Find where the given text appears and provide that cell's center as [x, y] coordinate. 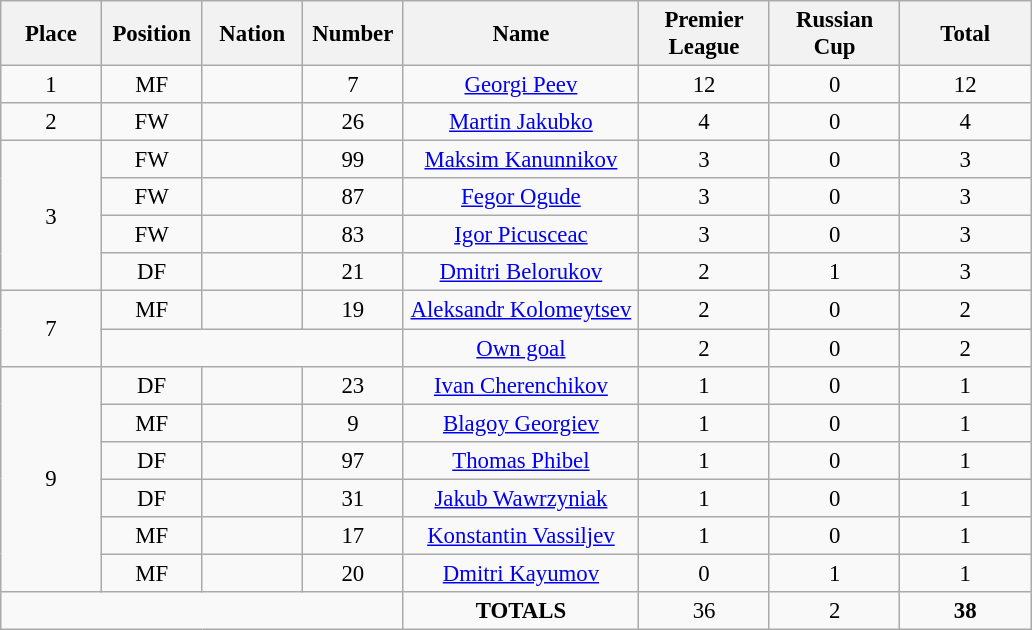
Jakub Wawrzyniak [521, 498]
Nation [252, 34]
Own goal [521, 348]
99 [354, 160]
Dmitri Kayumov [521, 573]
87 [354, 197]
31 [354, 498]
26 [354, 122]
36 [704, 611]
Premier League [704, 34]
Blagoy Georgiev [521, 423]
Russian Cup [834, 34]
Number [354, 34]
Konstantin Vassiljev [521, 536]
Fegor Ogude [521, 197]
19 [354, 310]
Place [52, 34]
Position [152, 34]
Georgi Peev [521, 85]
Maksim Kanunnikov [521, 160]
TOTALS [521, 611]
20 [354, 573]
23 [354, 385]
Name [521, 34]
83 [354, 235]
38 [966, 611]
Total [966, 34]
Ivan Cherenchikov [521, 385]
Dmitri Belorukov [521, 273]
Martin Jakubko [521, 122]
17 [354, 536]
21 [354, 273]
97 [354, 460]
Aleksandr Kolomeytsev [521, 310]
Igor Picusceac [521, 235]
Thomas Phibel [521, 460]
